Return (x, y) of the center of cell containing provided text 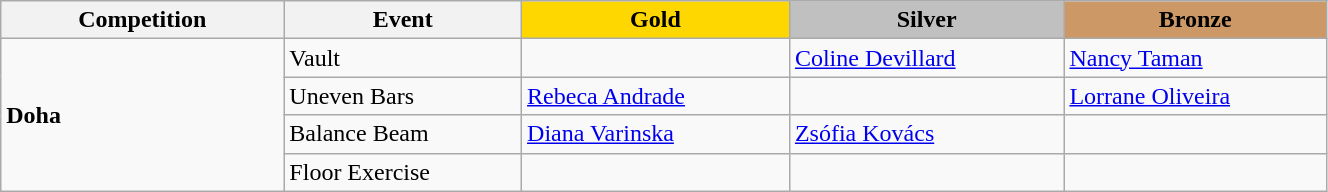
Event (403, 20)
Nancy Taman (1196, 58)
Gold (656, 20)
Uneven Bars (403, 96)
Silver (926, 20)
Rebeca Andrade (656, 96)
Lorrane Oliveira (1196, 96)
Zsófia Kovács (926, 134)
Bronze (1196, 20)
Diana Varinska (656, 134)
Doha (142, 115)
Floor Exercise (403, 172)
Balance Beam (403, 134)
Competition (142, 20)
Coline Devillard (926, 58)
Vault (403, 58)
